Extract the (X, Y) coordinate from the center of the cell holding the provided text.  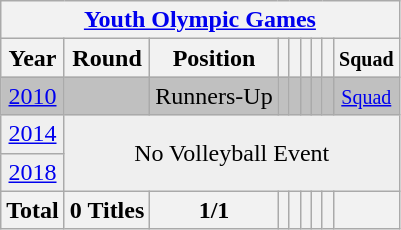
2010 (33, 96)
Runners-Up (214, 96)
2014 (33, 134)
Youth Olympic Games (200, 20)
2018 (33, 172)
Position (214, 58)
Year (33, 58)
0 Titles (107, 210)
1/1 (214, 210)
Total (33, 210)
Round (107, 58)
No Volleyball Event (232, 153)
